Provide the (x, y) coordinate of the cell's center where the given text is located.  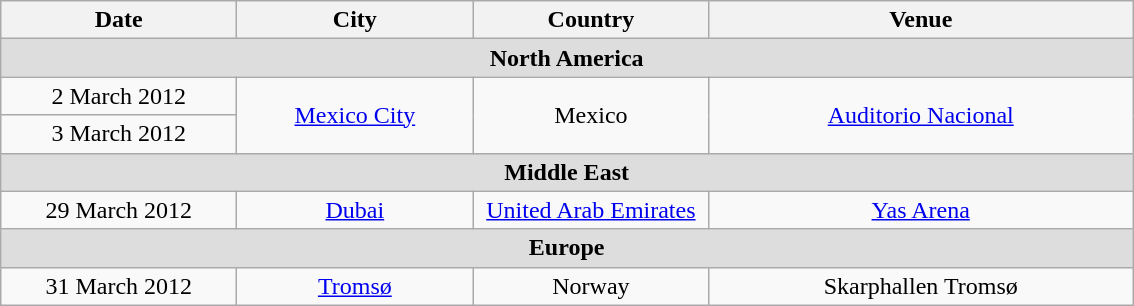
Dubai (355, 210)
3 March 2012 (119, 134)
United Arab Emirates (591, 210)
City (355, 20)
Europe (567, 248)
North America (567, 58)
Auditorio Nacional (921, 115)
Country (591, 20)
Tromsø (355, 286)
Mexico (591, 115)
Venue (921, 20)
Middle East (567, 172)
29 March 2012 (119, 210)
Yas Arena (921, 210)
Mexico City (355, 115)
2 March 2012 (119, 96)
Skarphallen Tromsø (921, 286)
Norway (591, 286)
Date (119, 20)
31 March 2012 (119, 286)
